Search for the cell housing the specified text and yield its (X, Y) center coordinate. 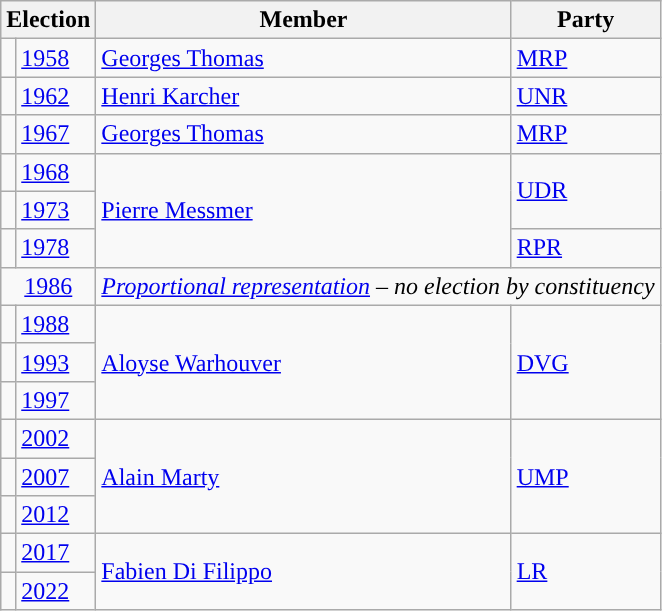
Party (586, 20)
1968 (56, 172)
LR (586, 572)
Henri Karcher (304, 96)
2022 (56, 591)
Aloyse Warhouver (304, 362)
2012 (56, 515)
UNR (586, 96)
Proportional representation – no election by constituency (378, 286)
1986 (48, 286)
Pierre Messmer (304, 210)
1993 (56, 362)
Election (48, 20)
Member (304, 20)
1997 (56, 400)
1973 (56, 210)
1988 (56, 324)
1978 (56, 248)
UDR (586, 191)
2002 (56, 438)
1958 (56, 58)
2007 (56, 477)
RPR (586, 248)
1962 (56, 96)
Alain Marty (304, 476)
1967 (56, 134)
Fabien Di Filippo (304, 572)
UMP (586, 476)
2017 (56, 553)
DVG (586, 362)
